Scan for the cell matching the given text and deliver its [X, Y] coordinate at center. 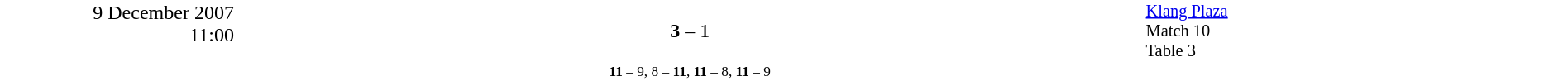
11 – 9, 8 – 11, 11 – 8, 11 – 9 [690, 71]
9 December 200711:00 [117, 40]
Klang PlazaMatch 10Table 3 [1356, 31]
3 – 1 [690, 31]
